Provide the (x, y) coordinate of the cell's center where the given text is located.  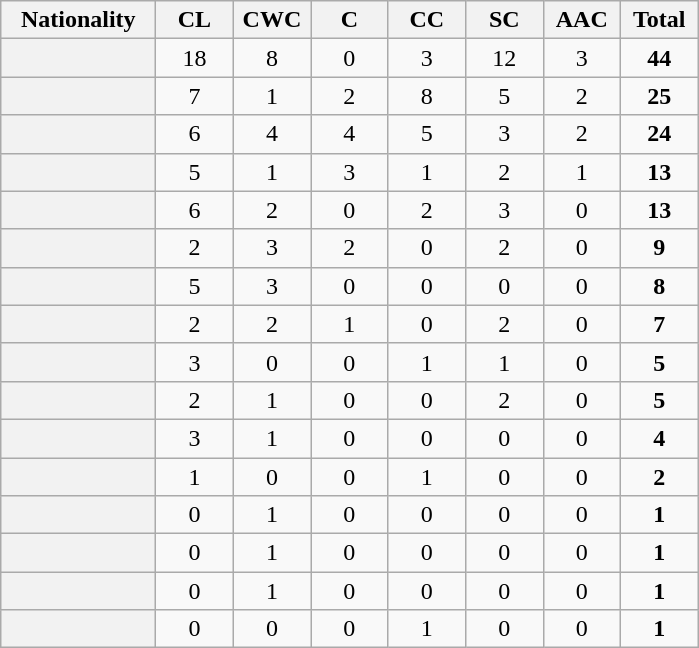
18 (194, 58)
12 (504, 58)
CC (426, 20)
C (350, 20)
44 (659, 58)
AAC (582, 20)
24 (659, 134)
25 (659, 96)
SC (504, 20)
9 (659, 248)
CL (194, 20)
CWC (272, 20)
Total (659, 20)
Nationality (78, 20)
